For the text-containing cell, return its midpoint in [X, Y] coordinate format. 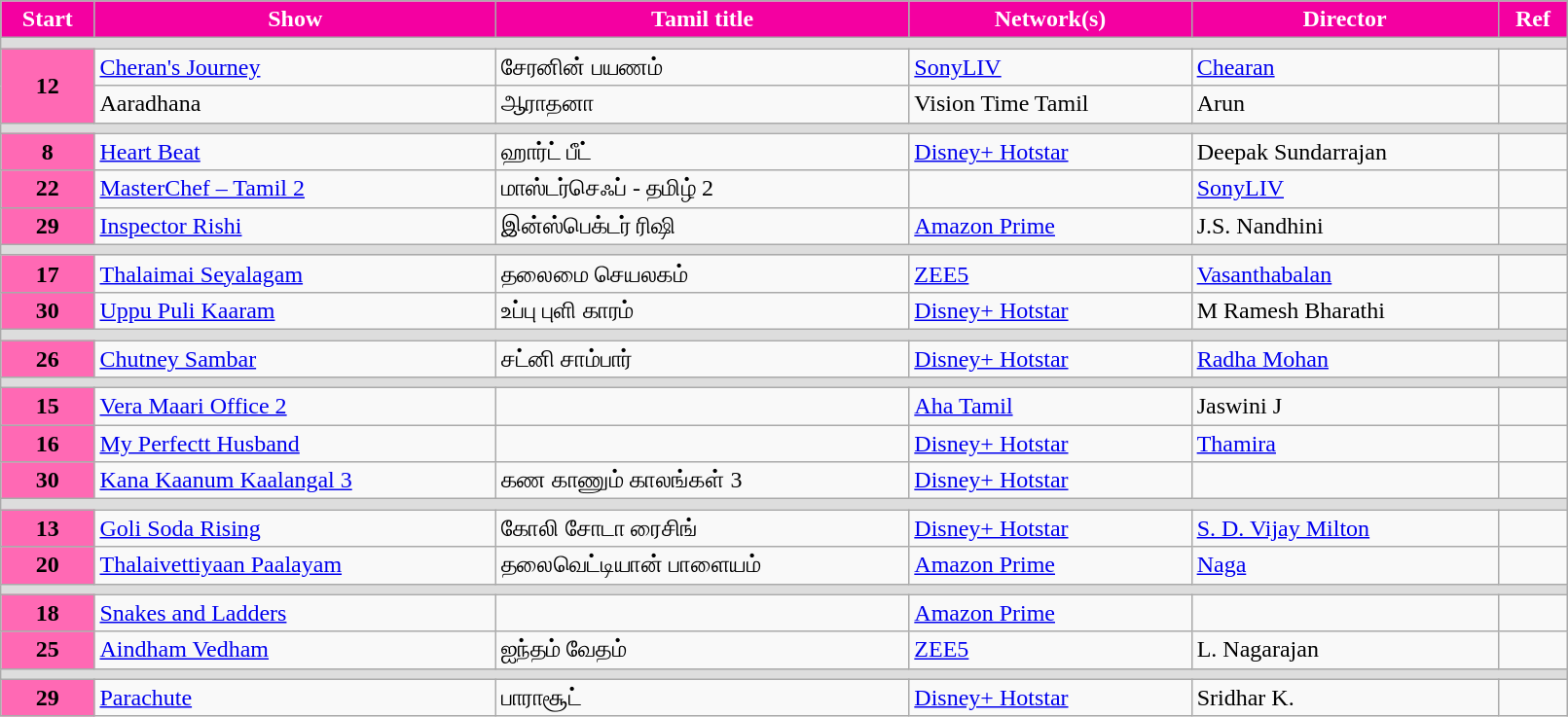
Chearan [1345, 67]
Radha Mohan [1345, 359]
15 [48, 407]
8 [48, 152]
Vera Maari Office 2 [295, 407]
உப்பு புளி காரம் [702, 310]
ஐந்தம் வேதம் [702, 650]
Tamil title [702, 19]
பாராசூட் [702, 698]
17 [48, 273]
J.S. Nandhini [1345, 226]
Ref [1533, 19]
Inspector Rishi [295, 226]
Parachute [295, 698]
Cheran's Journey [295, 67]
Jaswini J [1345, 407]
Thalaivettiyaan Paalayam [295, 565]
Vasanthabalan [1345, 273]
S. D. Vijay Milton [1345, 528]
Sridhar K. [1345, 698]
Kana Kaanum Kaalangal 3 [295, 481]
13 [48, 528]
Aaradhana [295, 104]
Director [1345, 19]
இன்ஸ்பெக்டர் ரிஷி [702, 226]
ஹார்ட் பீட் [702, 152]
கோலி சோடா ரைசிங் [702, 528]
16 [48, 444]
Vision Time Tamil [1050, 104]
Uppu Puli Kaaram [295, 310]
18 [48, 613]
சேரனின் பயணம் [702, 67]
Thamira [1345, 444]
26 [48, 359]
L. Nagarajan [1345, 650]
My Perfectt Husband [295, 444]
தலைவெட்டியான் பாளையம் [702, 565]
Network(s) [1050, 19]
Goli Soda Rising [295, 528]
சட்னி சாம்பார் [702, 359]
தலைமை செயலகம் [702, 273]
MasterChef – Tamil 2 [295, 189]
12 [48, 86]
M Ramesh Bharathi [1345, 310]
Heart Beat [295, 152]
Thalaimai Seyalagam [295, 273]
ஆராதனா [702, 104]
Aindham Vedham [295, 650]
Naga [1345, 565]
கண காணும் காலங்கள் 3 [702, 481]
Chutney Sambar [295, 359]
20 [48, 565]
22 [48, 189]
Arun [1345, 104]
Deepak Sundarrajan [1345, 152]
Snakes and Ladders [295, 613]
25 [48, 650]
Aha Tamil [1050, 407]
Show [295, 19]
Start [48, 19]
மாஸ்டர்செஃப் - தமிழ் 2 [702, 189]
